Return (X, Y) of the center of cell containing provided text 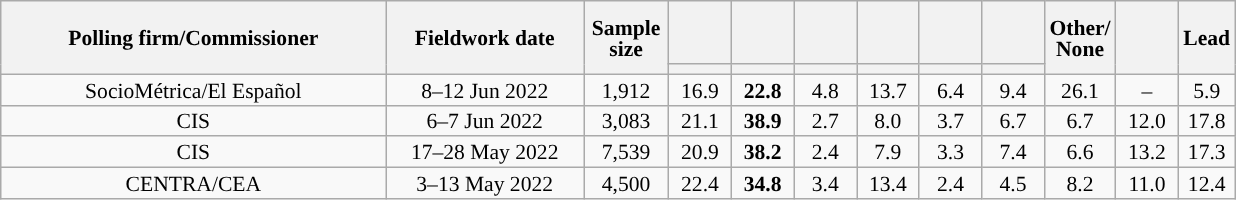
8.0 (888, 120)
3.4 (826, 184)
4,500 (626, 184)
38.2 (762, 152)
11.0 (1148, 184)
1,912 (626, 90)
13.2 (1148, 152)
Lead (1206, 38)
20.9 (700, 152)
CENTRA/CEA (194, 184)
3.3 (950, 152)
3.7 (950, 120)
2.7 (826, 120)
12.0 (1148, 120)
12.4 (1206, 184)
16.9 (700, 90)
34.8 (762, 184)
3–13 May 2022 (485, 184)
SocioMétrica/El Español (194, 90)
6.6 (1080, 152)
4.5 (1014, 184)
3,083 (626, 120)
Other/None (1080, 38)
Fieldwork date (485, 38)
6–7 Jun 2022 (485, 120)
7,539 (626, 152)
21.1 (700, 120)
9.4 (1014, 90)
4.8 (826, 90)
7.9 (888, 152)
38.9 (762, 120)
7.4 (1014, 152)
22.8 (762, 90)
26.1 (1080, 90)
13.4 (888, 184)
8.2 (1080, 184)
Polling firm/Commissioner (194, 38)
6.4 (950, 90)
22.4 (700, 184)
5.9 (1206, 90)
17.3 (1206, 152)
8–12 Jun 2022 (485, 90)
13.7 (888, 90)
– (1148, 90)
Sample size (626, 38)
17–28 May 2022 (485, 152)
17.8 (1206, 120)
